Provide the (X, Y) coordinate of the cell's center where the given text is located.  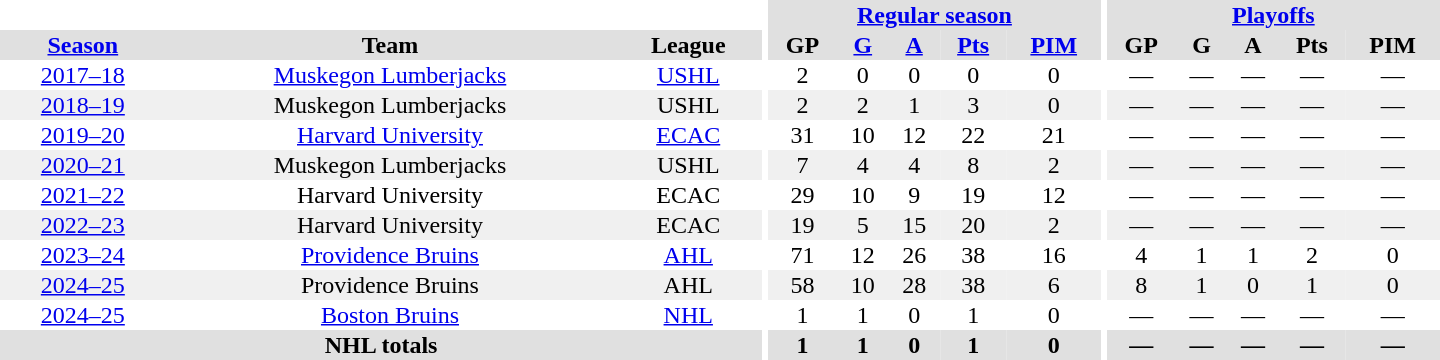
NHL (688, 315)
2017–18 (83, 75)
Regular season (934, 15)
28 (914, 285)
2022–23 (83, 225)
Season (83, 45)
26 (914, 255)
2021–22 (83, 195)
League (688, 45)
7 (802, 165)
16 (1054, 255)
2020–21 (83, 165)
31 (802, 135)
Playoffs (1274, 15)
21 (1054, 135)
71 (802, 255)
20 (974, 225)
Boston Bruins (390, 315)
3 (974, 105)
Team (390, 45)
2018–19 (83, 105)
29 (802, 195)
NHL totals (381, 345)
58 (802, 285)
22 (974, 135)
15 (914, 225)
5 (862, 225)
9 (914, 195)
2019–20 (83, 135)
6 (1054, 285)
2023–24 (83, 255)
